Locate the cell with the specified text and output its [x, y] center coordinate. 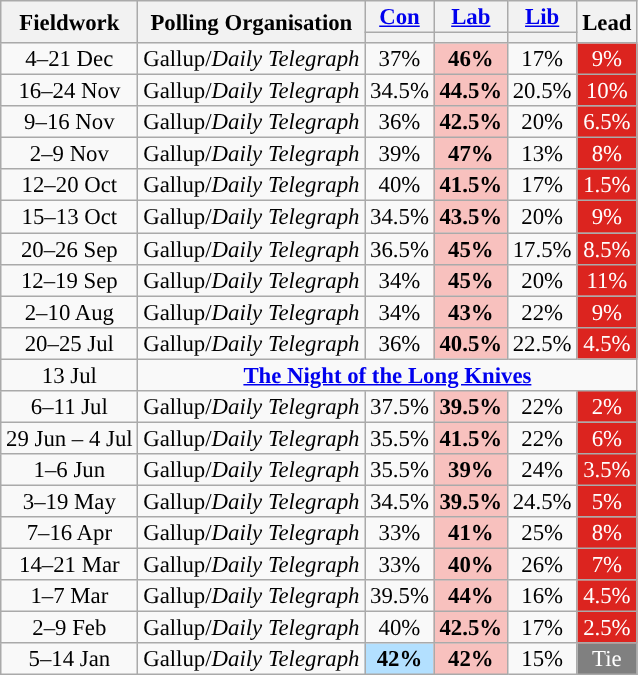
6% [607, 438]
Tie [607, 659]
22.5% [542, 343]
Lead [607, 22]
17.5% [542, 249]
1–7 Mar [70, 596]
13 Jul [70, 375]
37.5% [400, 407]
10% [607, 91]
43.5% [470, 217]
43% [470, 312]
12–20 Oct [70, 186]
12–19 Sep [70, 280]
9–16 Nov [70, 122]
47% [470, 154]
2.5% [607, 628]
11% [607, 280]
41% [470, 533]
26% [542, 565]
Lab [470, 17]
13% [542, 154]
8.5% [607, 249]
44.5% [470, 91]
Lib [542, 17]
3.5% [607, 470]
14–21 Mar [70, 565]
29 Jun – 4 Jul [70, 438]
24.5% [542, 501]
Fieldwork [70, 22]
25% [542, 533]
6–11 Jul [70, 407]
36.5% [400, 249]
Con [400, 17]
2–9 Nov [70, 154]
Polling Organisation [252, 22]
16% [542, 596]
2–9 Feb [70, 628]
3–19 May [70, 501]
16–24 Nov [70, 91]
The Night of the Long Knives [388, 375]
1.5% [607, 186]
6.5% [607, 122]
5% [607, 501]
46% [470, 59]
5–14 Jan [70, 659]
2% [607, 407]
15–13 Oct [70, 217]
44% [470, 596]
4–21 Dec [70, 59]
20.5% [542, 91]
24% [542, 470]
37% [400, 59]
20–25 Jul [70, 343]
15% [542, 659]
7% [607, 565]
7–16 Apr [70, 533]
2–10 Aug [70, 312]
1–6 Jun [70, 470]
40.5% [470, 343]
20–26 Sep [70, 249]
